Return the [X, Y] coordinate for the center point of the cell that contains the specified text.  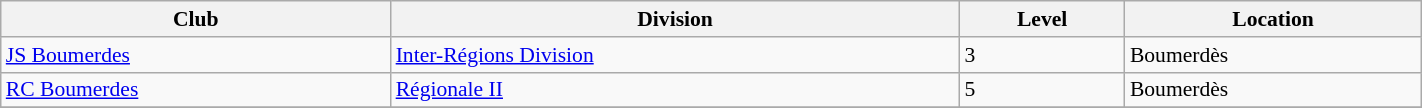
JS Boumerdes [196, 55]
Location [1273, 19]
Inter-Régions Division [676, 55]
5 [1042, 90]
RC Boumerdes [196, 90]
Régionale II [676, 90]
Level [1042, 19]
Club [196, 19]
Division [676, 19]
3 [1042, 55]
